Detect which cell encompasses the target text, then output its [x, y] center coordinate. 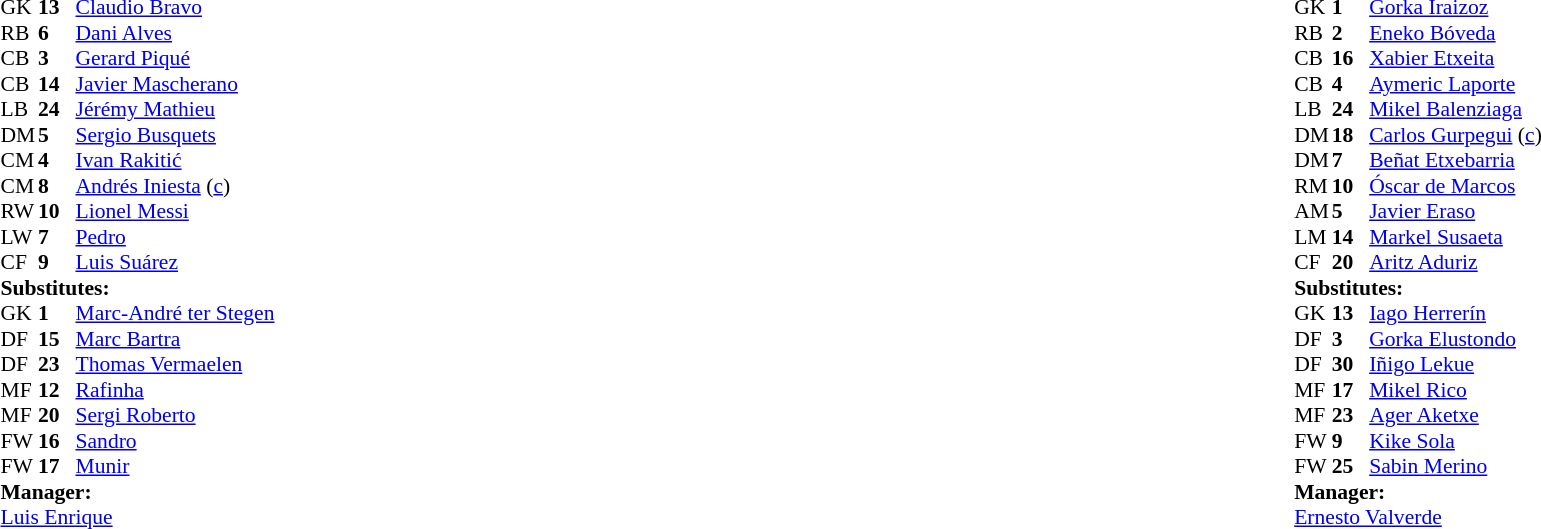
Manager: [137, 492]
RM [1313, 186]
Rafinha [176, 390]
13 [1351, 313]
8 [57, 186]
18 [1351, 135]
Substitutes: [137, 288]
25 [1351, 467]
30 [1351, 365]
Dani Alves [176, 33]
Pedro [176, 237]
AM [1313, 211]
Lionel Messi [176, 211]
Luis Suárez [176, 263]
6 [57, 33]
RW [19, 211]
Sergi Roberto [176, 415]
Andrés Iniesta (c) [176, 186]
LM [1313, 237]
15 [57, 339]
Sergio Busquets [176, 135]
12 [57, 390]
2 [1351, 33]
LW [19, 237]
Marc-André ter Stegen [176, 313]
Sandro [176, 441]
Javier Mascherano [176, 84]
1 [57, 313]
Ivan Rakitić [176, 161]
Marc Bartra [176, 339]
Gerard Piqué [176, 59]
Jérémy Mathieu [176, 109]
Munir [176, 467]
Thomas Vermaelen [176, 365]
